Return the [X, Y] coordinate for the center point of the cell that contains the specified text.  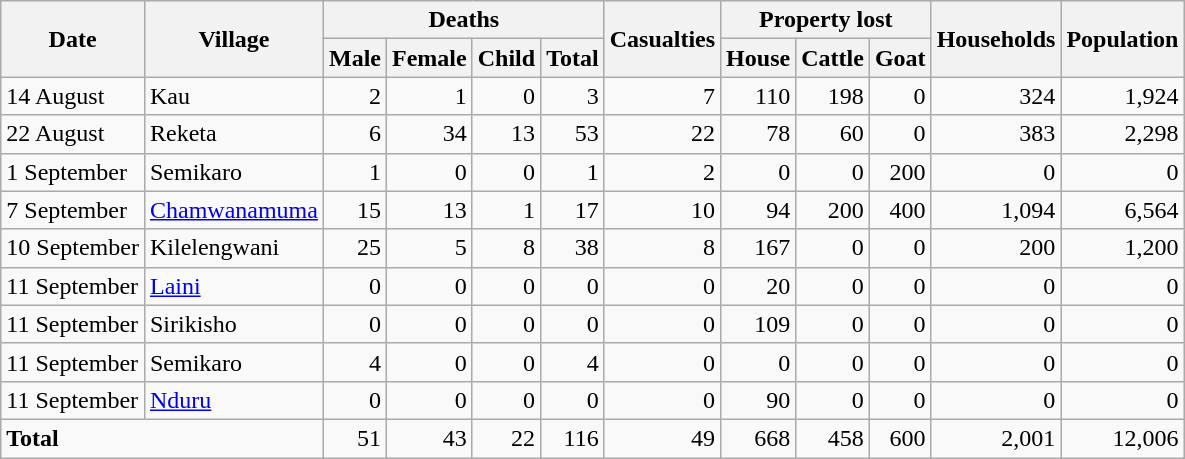
38 [573, 248]
198 [833, 96]
6,564 [1122, 210]
2,298 [1122, 134]
2,001 [996, 438]
Reketa [234, 134]
Cattle [833, 58]
15 [354, 210]
49 [662, 438]
Sirikisho [234, 324]
324 [996, 96]
458 [833, 438]
60 [833, 134]
1,200 [1122, 248]
Date [73, 39]
Property lost [826, 20]
Male [354, 58]
Goat [900, 58]
Casualties [662, 39]
Village [234, 39]
1 September [73, 172]
Laini [234, 286]
5 [430, 248]
78 [758, 134]
12,006 [1122, 438]
10 [662, 210]
Nduru [234, 400]
Households [996, 39]
22 August [73, 134]
6 [354, 134]
House [758, 58]
1,924 [1122, 96]
Population [1122, 39]
167 [758, 248]
668 [758, 438]
14 August [73, 96]
53 [573, 134]
400 [900, 210]
20 [758, 286]
600 [900, 438]
10 September [73, 248]
109 [758, 324]
3 [573, 96]
34 [430, 134]
Kau [234, 96]
51 [354, 438]
Child [506, 58]
7 September [73, 210]
Female [430, 58]
Chamwanamuma [234, 210]
383 [996, 134]
7 [662, 96]
94 [758, 210]
110 [758, 96]
1,094 [996, 210]
17 [573, 210]
116 [573, 438]
90 [758, 400]
25 [354, 248]
43 [430, 438]
Deaths [464, 20]
Kilelengwani [234, 248]
